From the cell containing the given text, extract its center point as [X, Y] coordinate. 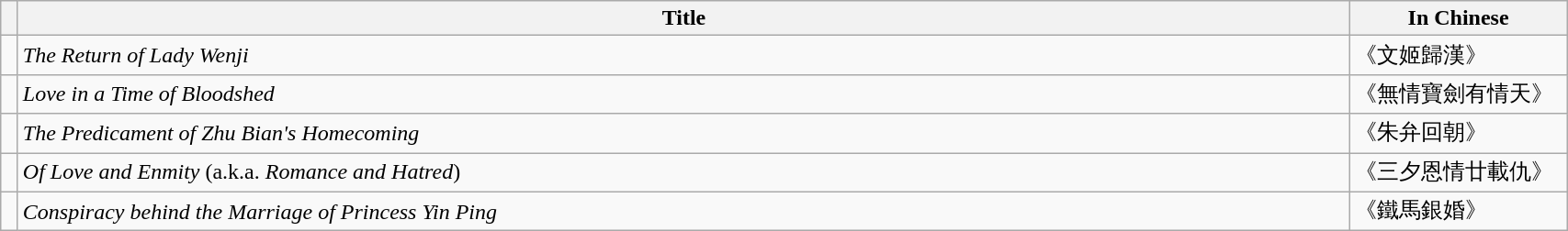
《三夕恩情廿載仇》 [1459, 172]
In Chinese [1459, 18]
The Predicament of Zhu Bian's Homecoming [683, 134]
Title [683, 18]
《鐵馬銀婚》 [1459, 211]
The Return of Lady Wenji [683, 55]
Conspiracy behind the Marriage of Princess Yin Ping [683, 211]
Love in a Time of Bloodshed [683, 93]
《文姬歸漢》 [1459, 55]
Of Love and Enmity (a.k.a. Romance and Hatred) [683, 172]
《無情寶劍有情天》 [1459, 93]
《朱弁回朝》 [1459, 134]
